Search for the cell housing the specified text and yield its [x, y] center coordinate. 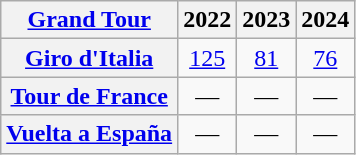
81 [266, 58]
2023 [266, 20]
2022 [208, 20]
76 [326, 58]
2024 [326, 20]
125 [208, 58]
Tour de France [90, 96]
Giro d'Italia [90, 58]
Vuelta a España [90, 134]
Grand Tour [90, 20]
